Detect which cell encompasses the target text, then output its (x, y) center coordinate. 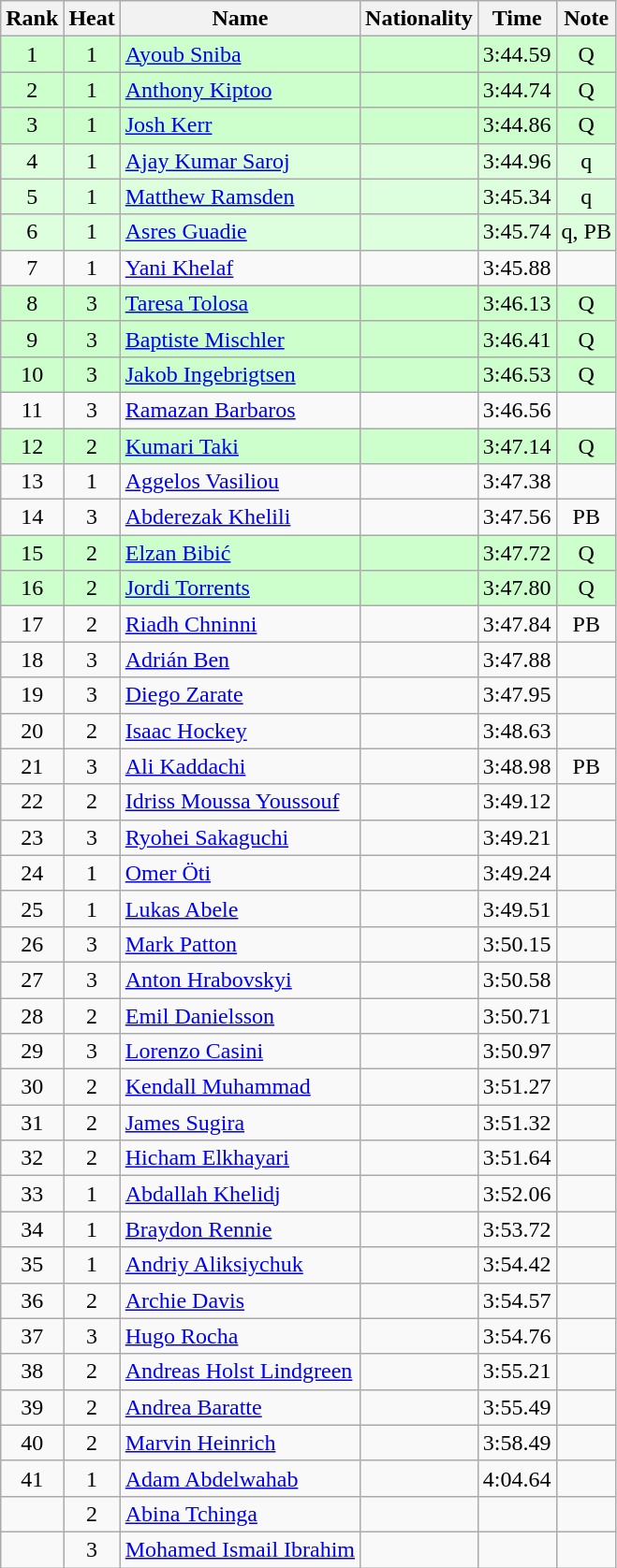
3:46.53 (517, 374)
22 (32, 802)
Ajay Kumar Saroj (240, 161)
Note (586, 19)
3:45.74 (517, 232)
15 (32, 553)
3:54.42 (517, 1265)
3:54.57 (517, 1300)
40 (32, 1443)
3:46.56 (517, 410)
31 (32, 1123)
Kendall Muhammad (240, 1087)
Idriss Moussa Youssouf (240, 802)
3:45.88 (517, 268)
37 (32, 1336)
3:48.63 (517, 731)
Isaac Hockey (240, 731)
3:47.88 (517, 660)
Andrea Baratte (240, 1407)
3:53.72 (517, 1229)
13 (32, 482)
7 (32, 268)
3:58.49 (517, 1443)
3:45.34 (517, 196)
Ali Kaddachi (240, 766)
18 (32, 660)
4:04.64 (517, 1478)
34 (32, 1229)
Emil Danielsson (240, 1015)
Jakob Ingebrigtsen (240, 374)
3:49.24 (517, 873)
3:49.12 (517, 802)
Heat (92, 19)
Anthony Kiptoo (240, 90)
28 (32, 1015)
16 (32, 588)
4 (32, 161)
19 (32, 695)
38 (32, 1372)
Adam Abdelwahab (240, 1478)
Archie Davis (240, 1300)
10 (32, 374)
14 (32, 517)
3:54.76 (517, 1336)
12 (32, 446)
3:46.41 (517, 339)
Braydon Rennie (240, 1229)
Taresa Tolosa (240, 303)
Hicham Elkhayari (240, 1158)
3:44.74 (517, 90)
Kumari Taki (240, 446)
Jordi Torrents (240, 588)
Andriy Aliksiychuk (240, 1265)
32 (32, 1158)
Anton Hrabovskyi (240, 980)
3:50.97 (517, 1052)
9 (32, 339)
3:55.49 (517, 1407)
Marvin Heinrich (240, 1443)
3:47.84 (517, 624)
q, PB (586, 232)
Ayoub Sniba (240, 54)
26 (32, 944)
Name (240, 19)
3:51.27 (517, 1087)
27 (32, 980)
21 (32, 766)
3:44.86 (517, 125)
Ramazan Barbaros (240, 410)
Hugo Rocha (240, 1336)
35 (32, 1265)
3:50.71 (517, 1015)
3:52.06 (517, 1194)
Nationality (419, 19)
Adrián Ben (240, 660)
Aggelos Vasiliou (240, 482)
3:47.95 (517, 695)
Baptiste Mischler (240, 339)
6 (32, 232)
3:47.56 (517, 517)
29 (32, 1052)
Asres Guadie (240, 232)
3:49.51 (517, 908)
3:50.15 (517, 944)
Rank (32, 19)
Lukas Abele (240, 908)
17 (32, 624)
Omer Öti (240, 873)
3:47.72 (517, 553)
33 (32, 1194)
3:47.14 (517, 446)
3:48.98 (517, 766)
3:50.58 (517, 980)
20 (32, 731)
Ryohei Sakaguchi (240, 837)
3:47.38 (517, 482)
Diego Zarate (240, 695)
3:51.64 (517, 1158)
3:44.96 (517, 161)
3:47.80 (517, 588)
Riadh Chninni (240, 624)
3:49.21 (517, 837)
24 (32, 873)
Lorenzo Casini (240, 1052)
Yani Khelaf (240, 268)
3:55.21 (517, 1372)
Abderezak Khelili (240, 517)
Matthew Ramsden (240, 196)
39 (32, 1407)
36 (32, 1300)
Elzan Bibić (240, 553)
Josh Kerr (240, 125)
Mohamed Ismail Ibrahim (240, 1549)
Abina Tchinga (240, 1514)
25 (32, 908)
30 (32, 1087)
3:51.32 (517, 1123)
Time (517, 19)
Mark Patton (240, 944)
8 (32, 303)
3:44.59 (517, 54)
James Sugira (240, 1123)
Andreas Holst Lindgreen (240, 1372)
11 (32, 410)
23 (32, 837)
5 (32, 196)
3:46.13 (517, 303)
Abdallah Khelidj (240, 1194)
41 (32, 1478)
